Return the [x, y] coordinate for the center point of the cell that contains the specified text.  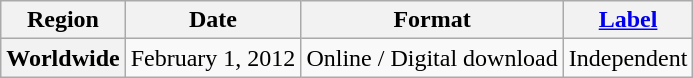
Date [213, 20]
Format [432, 20]
Worldwide [63, 58]
February 1, 2012 [213, 58]
Region [63, 20]
Independent [628, 58]
Label [628, 20]
Online / Digital download [432, 58]
